Find where the given text appears and provide that cell's center as (x, y) coordinate. 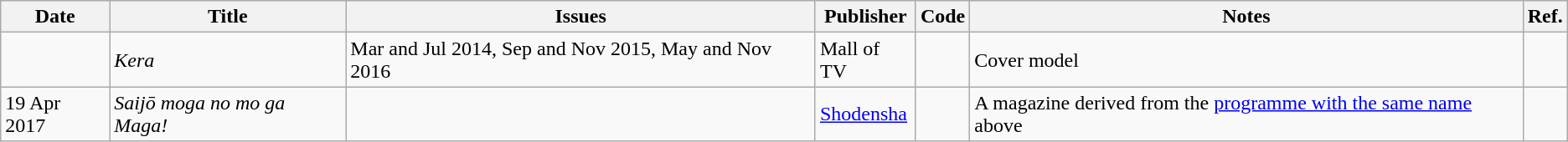
Issues (581, 17)
Cover model (1246, 60)
Kera (228, 60)
Notes (1246, 17)
Shodensha (865, 114)
19 Apr 2017 (55, 114)
Code (942, 17)
Mall of TV (865, 60)
Saijō moga no mo ga Maga! (228, 114)
A magazine derived from the programme with the same name above (1246, 114)
Title (228, 17)
Ref. (1545, 17)
Publisher (865, 17)
Date (55, 17)
Mar and Jul 2014, Sep and Nov 2015, May and Nov 2016 (581, 60)
